Scan for the cell matching the given text and deliver its (X, Y) coordinate at center. 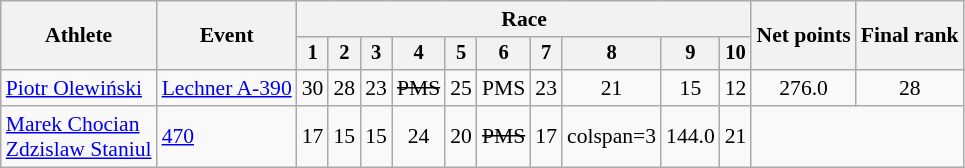
24 (418, 136)
470 (227, 136)
12 (736, 88)
144.0 (690, 136)
Piotr Olewiński (79, 88)
colspan=3 (612, 136)
6 (504, 54)
5 (461, 54)
3 (376, 54)
Athlete (79, 36)
20 (461, 136)
Race (524, 19)
7 (546, 54)
8 (612, 54)
2 (344, 54)
1 (313, 54)
25 (461, 88)
276.0 (803, 88)
9 (690, 54)
Final rank (910, 36)
30 (313, 88)
Lechner A-390 (227, 88)
4 (418, 54)
Net points (803, 36)
Event (227, 36)
10 (736, 54)
Marek ChocianZdzislaw Staniul (79, 136)
